Return [X, Y] of the center of cell containing provided text 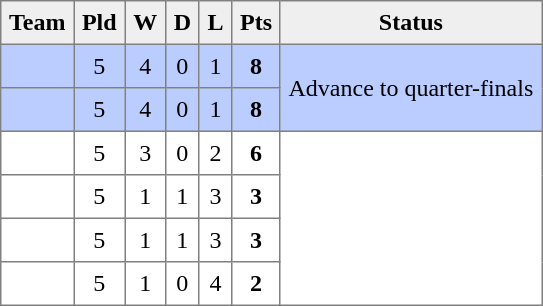
Pld [100, 23]
D [182, 23]
Pts [256, 23]
6 [256, 153]
Status [410, 23]
Advance to quarter-finals [410, 88]
L [216, 23]
Team [38, 23]
W [145, 23]
